Capture the cell that displays the provided text and extract its [X, Y] central coordinate. 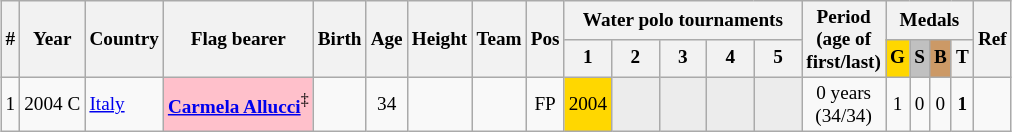
Flag bearer [238, 40]
Year [52, 40]
Medals [930, 20]
Height [440, 40]
Water polo tournaments [683, 20]
Age [386, 40]
B [940, 58]
34 [386, 104]
S [920, 58]
4 [731, 58]
FP [545, 104]
2 [636, 58]
2004 [588, 104]
Carmela Allucci‡ [238, 104]
# [10, 40]
3 [683, 58]
0 years(34/34) [844, 104]
2004 C [52, 104]
Team [499, 40]
Pos [545, 40]
Birth [340, 40]
Italy [124, 104]
5 [778, 58]
T [962, 58]
Period(age offirst/last) [844, 40]
Country [124, 40]
Ref [992, 40]
G [898, 58]
